For the text-containing cell, return its midpoint in [X, Y] coordinate format. 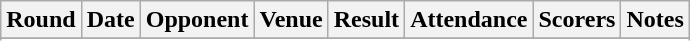
Attendance [469, 20]
Venue [291, 20]
Opponent [197, 20]
Result [366, 20]
Date [110, 20]
Notes [655, 20]
Round [41, 20]
Scorers [577, 20]
